Determine the [x, y] coordinate at the center of the cell enclosing the given text.  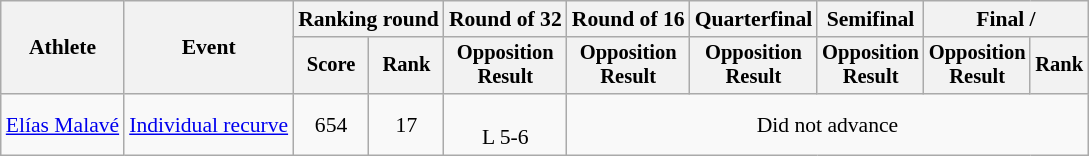
Round of 32 [506, 19]
654 [331, 124]
Ranking round [368, 19]
Semifinal [870, 19]
Final / [1006, 19]
Score [331, 66]
17 [406, 124]
Quarterfinal [754, 19]
Elías Malavé [62, 124]
Individual recurve [208, 124]
Did not advance [828, 124]
Round of 16 [628, 19]
L 5-6 [506, 124]
Athlete [62, 48]
Event [208, 48]
